Identify which cell holds the provided text, then report its [X, Y] central coordinate. 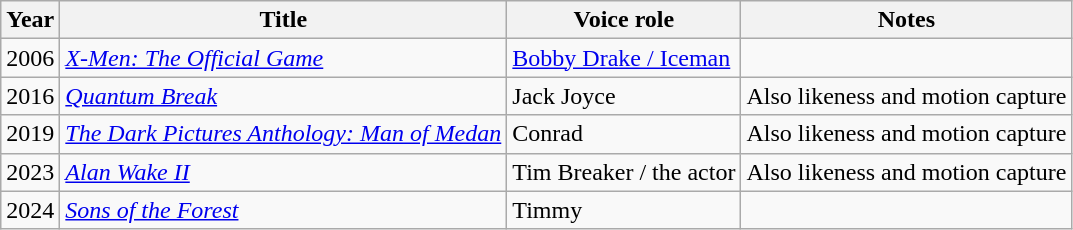
Quantum Break [284, 96]
2024 [30, 210]
Year [30, 20]
Title [284, 20]
Tim Breaker / the actor [624, 172]
Bobby Drake / Iceman [624, 58]
Sons of the Forest [284, 210]
Alan Wake II [284, 172]
Notes [906, 20]
X-Men: The Official Game [284, 58]
The Dark Pictures Anthology: Man of Medan [284, 134]
2006 [30, 58]
Timmy [624, 210]
2019 [30, 134]
Conrad [624, 134]
2016 [30, 96]
Jack Joyce [624, 96]
Voice role [624, 20]
2023 [30, 172]
